Scan for the cell matching the given text and deliver its [x, y] coordinate at center. 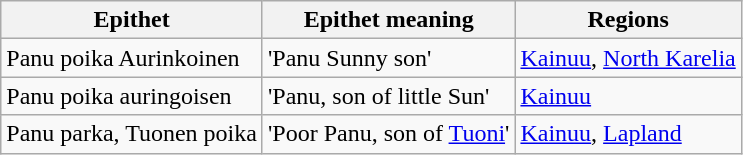
'Panu, son of little Sun' [388, 96]
'Poor Panu, son of Tuoni' [388, 134]
Panu poika auringoisen [132, 96]
'Panu Sunny son' [388, 58]
Panu poika Aurinkoinen [132, 58]
Epithet [132, 20]
Kainuu, North Karelia [628, 58]
Kainuu, Lapland [628, 134]
Epithet meaning [388, 20]
Panu parka, Tuonen poika [132, 134]
Regions [628, 20]
Kainuu [628, 96]
